Capture the cell that displays the provided text and extract its [X, Y] central coordinate. 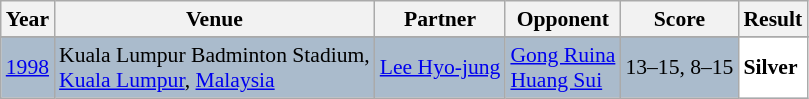
Gong Ruina Huang Sui [562, 68]
Opponent [562, 19]
Result [772, 19]
1998 [28, 68]
Year [28, 19]
Lee Hyo-jung [440, 68]
Kuala Lumpur Badminton Stadium,Kuala Lumpur, Malaysia [214, 68]
Venue [214, 19]
Partner [440, 19]
13–15, 8–15 [679, 68]
Score [679, 19]
Silver [772, 68]
